Identify which cell holds the provided text, then report its (x, y) central coordinate. 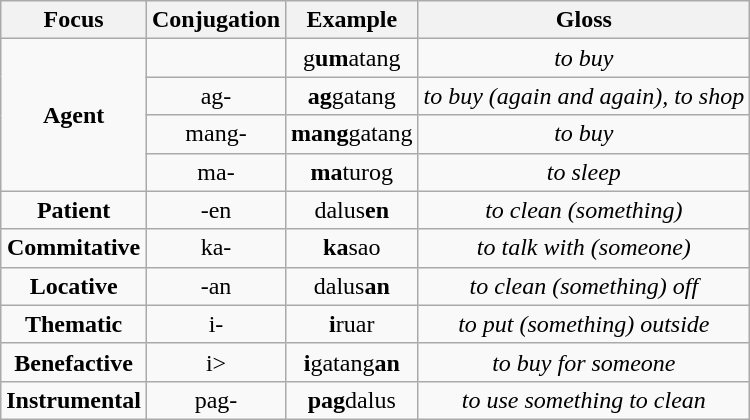
Patient (74, 210)
Instrumental (74, 400)
dalusen (352, 210)
iruar (352, 324)
Focus (74, 20)
gumatang (352, 58)
Thematic (74, 324)
Agent (74, 115)
ma- (216, 172)
to use something to clean (584, 400)
dalusan (352, 286)
to buy for someone (584, 362)
to clean (something) (584, 210)
i> (216, 362)
Commitative (74, 248)
-en (216, 210)
to clean (something) off (584, 286)
mang- (216, 134)
igatangan (352, 362)
to buy (again and again), to shop (584, 96)
Gloss (584, 20)
aggatang (352, 96)
Example (352, 20)
manggatang (352, 134)
to sleep (584, 172)
-an (216, 286)
maturog (352, 172)
ag- (216, 96)
Locative (74, 286)
kasao (352, 248)
Benefactive (74, 362)
i- (216, 324)
to put (something) outside (584, 324)
pag- (216, 400)
Conjugation (216, 20)
ka- (216, 248)
pagdalus (352, 400)
to talk with (someone) (584, 248)
